From the cell containing the given text, extract its center point as (X, Y) coordinate. 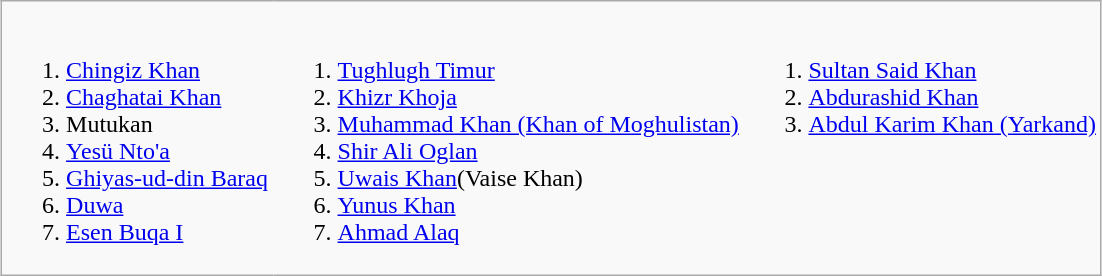
Chingiz Khan Chaghatai Khan Mutukan Yesü Nto'a Ghiyas-ud-din Baraq Duwa Esen Buqa I (137, 138)
Tughlugh Timur Khizr Khoja Muhammad Khan (Khan of Moghulistan) Shir Ali Oglan Uwais Khan(Vaise Khan) Yunus Khan Ahmad Alaq (508, 138)
Sultan Said Khan Abdurashid Khan Abdul Karim Khan (Yarkand) (923, 138)
